Identify which cell holds the provided text, then report its (X, Y) central coordinate. 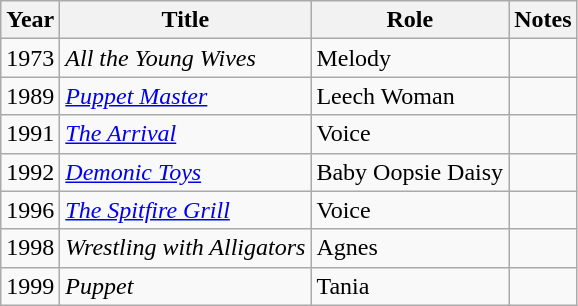
1989 (30, 96)
1996 (30, 210)
The Spitfire Grill (186, 210)
Demonic Toys (186, 172)
1992 (30, 172)
Melody (410, 58)
The Arrival (186, 134)
Wrestling with Alligators (186, 248)
1991 (30, 134)
Puppet Master (186, 96)
Baby Oopsie Daisy (410, 172)
Role (410, 20)
1998 (30, 248)
Tania (410, 286)
Title (186, 20)
Year (30, 20)
All the Young Wives (186, 58)
1999 (30, 286)
Notes (543, 20)
Leech Woman (410, 96)
Agnes (410, 248)
1973 (30, 58)
Puppet (186, 286)
